Capture the cell that displays the provided text and extract its (x, y) central coordinate. 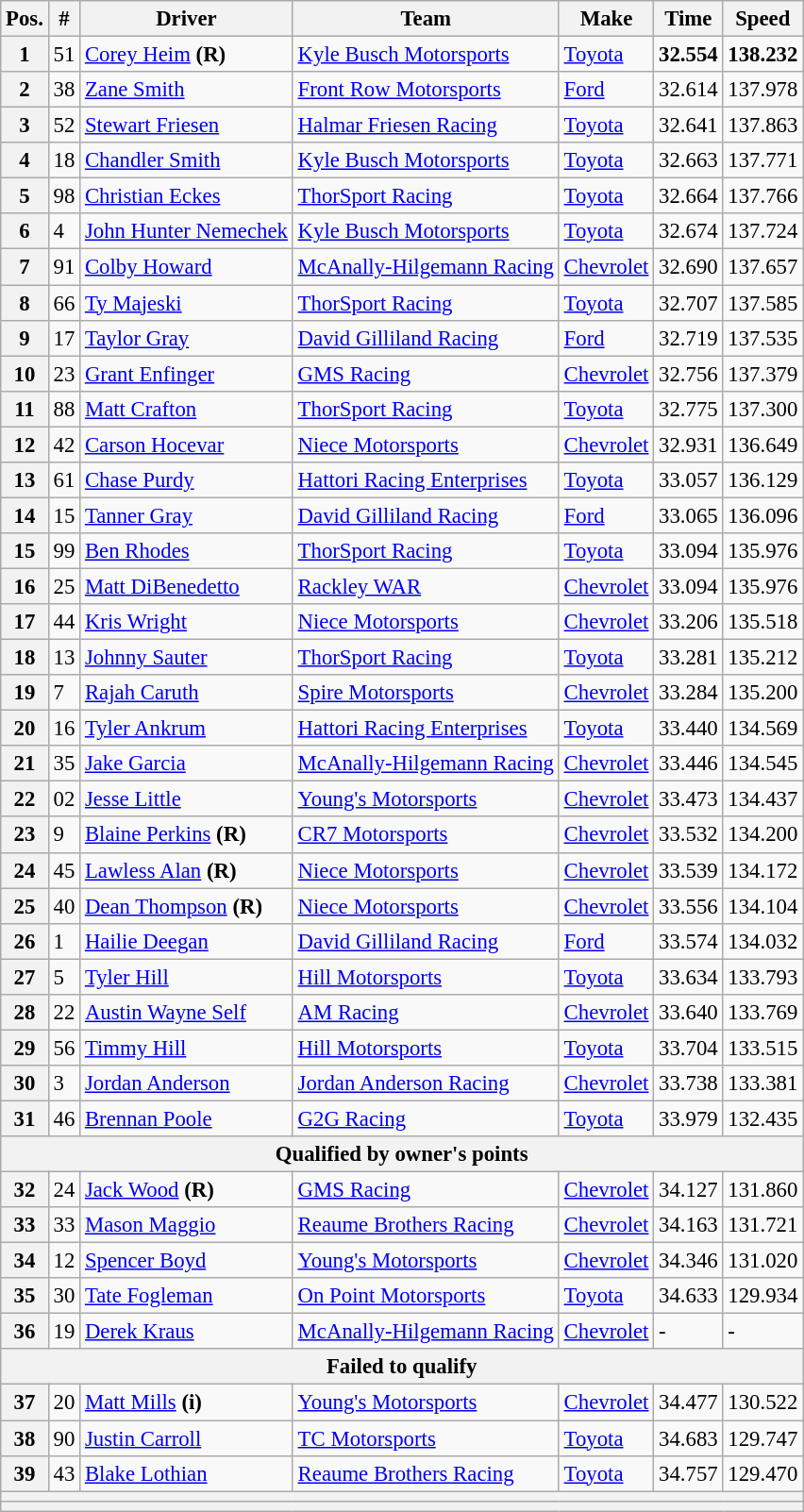
136.096 (762, 515)
33.704 (689, 1048)
33.979 (689, 1118)
40 (64, 906)
33.640 (689, 1013)
52 (64, 126)
98 (64, 196)
33.281 (689, 658)
32.674 (689, 231)
John Hunter Nemechek (187, 231)
137.379 (762, 374)
33.440 (689, 729)
Ty Majeski (187, 303)
Grant Enfinger (187, 374)
33.556 (689, 906)
32.719 (689, 338)
Hailie Deegan (187, 941)
Kris Wright (187, 622)
34.346 (689, 1261)
37 (25, 1403)
34.477 (689, 1403)
Jordan Anderson Racing (426, 1084)
Spire Motorsports (426, 693)
135.212 (762, 658)
26 (25, 941)
32.614 (689, 90)
32.707 (689, 303)
136.129 (762, 480)
02 (64, 799)
45 (64, 870)
135.200 (762, 693)
33.057 (689, 480)
134.172 (762, 870)
90 (64, 1438)
6 (25, 231)
Tate Fogleman (187, 1296)
32.756 (689, 374)
Blake Lothian (187, 1473)
137.863 (762, 126)
Blaine Perkins (R) (187, 835)
32.690 (689, 267)
Halmar Friesen Racing (426, 126)
Make (606, 19)
21 (25, 764)
136.649 (762, 445)
Mason Maggio (187, 1225)
133.769 (762, 1013)
133.381 (762, 1084)
137.978 (762, 90)
On Point Motorsports (426, 1296)
33.473 (689, 799)
8 (25, 303)
130.522 (762, 1403)
Austin Wayne Self (187, 1013)
AM Racing (426, 1013)
91 (64, 267)
Matt DiBenedetto (187, 586)
Dean Thompson (R) (187, 906)
Tyler Hill (187, 977)
Qualified by owner's points (402, 1154)
32.775 (689, 409)
Tanner Gray (187, 515)
33.284 (689, 693)
51 (64, 55)
134.545 (762, 764)
134.200 (762, 835)
137.724 (762, 231)
Christian Eckes (187, 196)
137.771 (762, 160)
TC Motorsports (426, 1438)
Matt Crafton (187, 409)
Derek Kraus (187, 1332)
33.532 (689, 835)
88 (64, 409)
Jordan Anderson (187, 1084)
33.065 (689, 515)
G2G Racing (426, 1118)
Jesse Little (187, 799)
129.934 (762, 1296)
99 (64, 551)
135.518 (762, 622)
Pos. (25, 19)
66 (64, 303)
131.721 (762, 1225)
43 (64, 1473)
39 (25, 1473)
Chase Purdy (187, 480)
Jake Garcia (187, 764)
29 (25, 1048)
33.539 (689, 870)
137.300 (762, 409)
131.860 (762, 1190)
61 (64, 480)
Front Row Motorsports (426, 90)
31 (25, 1118)
44 (64, 622)
Ben Rhodes (187, 551)
133.793 (762, 977)
Tyler Ankrum (187, 729)
# (64, 19)
32.664 (689, 196)
Driver (187, 19)
Johnny Sauter (187, 658)
32 (25, 1190)
Matt Mills (i) (187, 1403)
Corey Heim (R) (187, 55)
Spencer Boyd (187, 1261)
Rackley WAR (426, 586)
Lawless Alan (R) (187, 870)
137.585 (762, 303)
Rajah Caruth (187, 693)
34.127 (689, 1190)
33.206 (689, 622)
CR7 Motorsports (426, 835)
11 (25, 409)
34 (25, 1261)
Failed to qualify (402, 1368)
36 (25, 1332)
34.757 (689, 1473)
Brennan Poole (187, 1118)
34.683 (689, 1438)
132.435 (762, 1118)
134.437 (762, 799)
137.766 (762, 196)
134.104 (762, 906)
138.232 (762, 55)
133.515 (762, 1048)
33.738 (689, 1084)
32.663 (689, 160)
14 (25, 515)
Colby Howard (187, 267)
46 (64, 1118)
Chandler Smith (187, 160)
Carson Hocevar (187, 445)
Team (426, 19)
33.574 (689, 941)
32.931 (689, 445)
32.554 (689, 55)
134.032 (762, 941)
131.020 (762, 1261)
137.657 (762, 267)
33.446 (689, 764)
34.163 (689, 1225)
10 (25, 374)
Justin Carroll (187, 1438)
56 (64, 1048)
129.470 (762, 1473)
Zane Smith (187, 90)
Taylor Gray (187, 338)
27 (25, 977)
Timmy Hill (187, 1048)
33.634 (689, 977)
134.569 (762, 729)
32.641 (689, 126)
129.747 (762, 1438)
28 (25, 1013)
Time (689, 19)
Speed (762, 19)
34.633 (689, 1296)
Stewart Friesen (187, 126)
42 (64, 445)
2 (25, 90)
137.535 (762, 338)
Jack Wood (R) (187, 1190)
